For the text-containing cell, return its midpoint in [x, y] coordinate format. 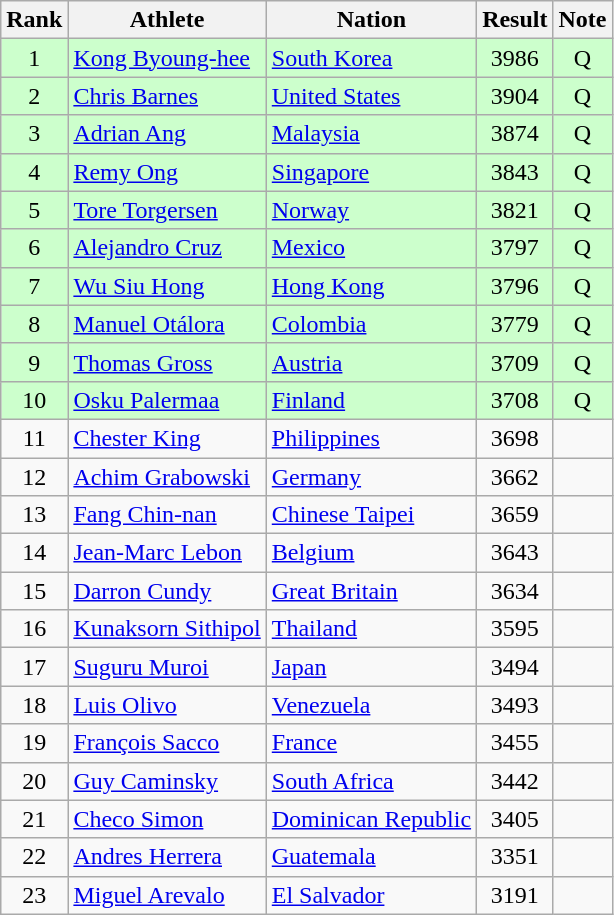
3659 [515, 515]
Fang Chin-nan [167, 515]
South Korea [371, 58]
7 [34, 286]
14 [34, 553]
Belgium [371, 553]
3351 [515, 857]
22 [34, 857]
3874 [515, 134]
Chester King [167, 438]
3 [34, 134]
Osku Palermaa [167, 400]
6 [34, 248]
23 [34, 895]
Great Britain [371, 591]
Luis Olivo [167, 705]
Miguel Arevalo [167, 895]
France [371, 743]
Checo Simon [167, 819]
3904 [515, 96]
19 [34, 743]
Germany [371, 477]
Chris Barnes [167, 96]
François Sacco [167, 743]
4 [34, 172]
Norway [371, 210]
Guatemala [371, 857]
3698 [515, 438]
Andres Herrera [167, 857]
Nation [371, 20]
Wu Siu Hong [167, 286]
3634 [515, 591]
5 [34, 210]
Darron Cundy [167, 591]
3455 [515, 743]
Manuel Otálora [167, 324]
Thomas Gross [167, 362]
Alejandro Cruz [167, 248]
Dominican Republic [371, 819]
3191 [515, 895]
Kunaksorn Sithipol [167, 629]
Guy Caminsky [167, 781]
3779 [515, 324]
11 [34, 438]
Philippines [371, 438]
Chinese Taipei [371, 515]
3796 [515, 286]
Colombia [371, 324]
South Africa [371, 781]
Finland [371, 400]
12 [34, 477]
Tore Torgersen [167, 210]
3821 [515, 210]
17 [34, 667]
18 [34, 705]
3709 [515, 362]
20 [34, 781]
Achim Grabowski [167, 477]
Austria [371, 362]
3708 [515, 400]
2 [34, 96]
3493 [515, 705]
Remy Ong [167, 172]
El Salvador [371, 895]
Malaysia [371, 134]
10 [34, 400]
15 [34, 591]
1 [34, 58]
3643 [515, 553]
Singapore [371, 172]
United States [371, 96]
Mexico [371, 248]
Venezuela [371, 705]
Jean-Marc Lebon [167, 553]
8 [34, 324]
3405 [515, 819]
3442 [515, 781]
Result [515, 20]
Thailand [371, 629]
3986 [515, 58]
Hong Kong [371, 286]
Athlete [167, 20]
13 [34, 515]
3494 [515, 667]
16 [34, 629]
3595 [515, 629]
9 [34, 362]
Suguru Muroi [167, 667]
Adrian Ang [167, 134]
Kong Byoung-hee [167, 58]
3797 [515, 248]
3843 [515, 172]
Note [582, 20]
21 [34, 819]
3662 [515, 477]
Rank [34, 20]
Japan [371, 667]
